Find where the given text appears and provide that cell's center as [X, Y] coordinate. 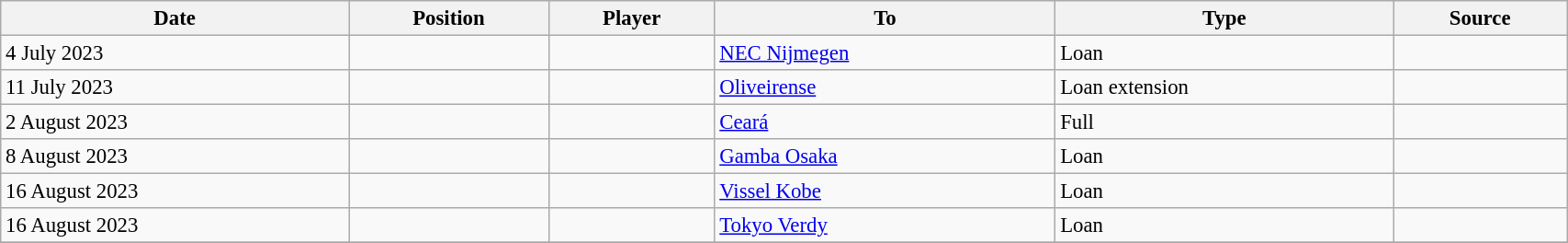
Date [175, 18]
Gamba Osaka [886, 156]
Position [449, 18]
Ceará [886, 122]
2 August 2023 [175, 122]
Vissel Kobe [886, 191]
Type [1224, 18]
8 August 2023 [175, 156]
4 July 2023 [175, 53]
Full [1224, 122]
Source [1481, 18]
Oliveirense [886, 87]
Player [632, 18]
11 July 2023 [175, 87]
Loan extension [1224, 87]
To [886, 18]
NEC Nijmegen [886, 53]
Tokyo Verdy [886, 226]
